Capture the cell that displays the provided text and extract its [x, y] central coordinate. 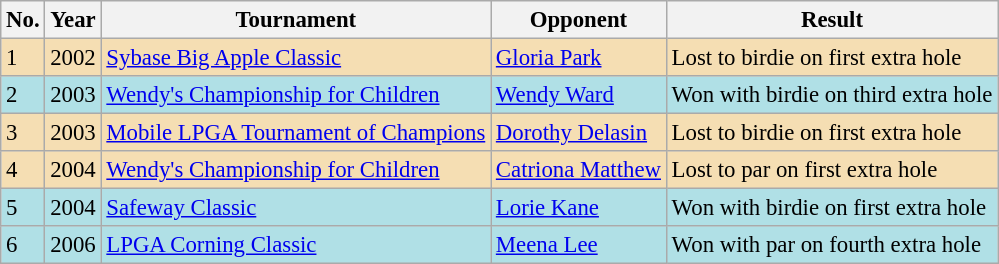
Tournament [296, 20]
Won with birdie on third extra hole [832, 95]
2 [23, 95]
1 [23, 58]
Meena Lee [579, 245]
Dorothy Delasin [579, 133]
Won with birdie on first extra hole [832, 208]
LPGA Corning Classic [296, 245]
4 [23, 170]
Year [73, 20]
Lorie Kane [579, 208]
2006 [73, 245]
Sybase Big Apple Classic [296, 58]
Result [832, 20]
Gloria Park [579, 58]
5 [23, 208]
Catriona Matthew [579, 170]
Won with par on fourth extra hole [832, 245]
Wendy Ward [579, 95]
Opponent [579, 20]
Lost to par on first extra hole [832, 170]
Safeway Classic [296, 208]
6 [23, 245]
Mobile LPGA Tournament of Champions [296, 133]
No. [23, 20]
2002 [73, 58]
3 [23, 133]
